Detect which cell encompasses the target text, then output its (x, y) center coordinate. 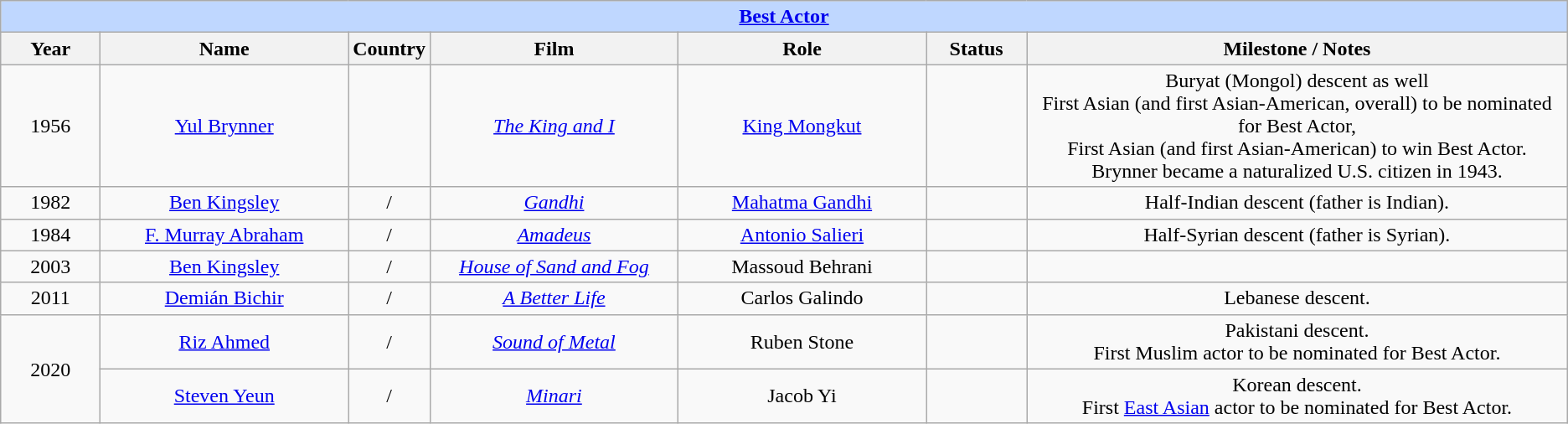
Antonio Salieri (802, 235)
Gandhi (554, 203)
Steven Yeun (224, 396)
Demián Bichir (224, 298)
Carlos Galindo (802, 298)
The King and I (554, 126)
Film (554, 49)
Amadeus (554, 235)
Pakistani descent.First Muslim actor to be nominated for Best Actor. (1297, 342)
Minari (554, 396)
1984 (50, 235)
Half-Indian descent (father is Indian). (1297, 203)
Sound of Metal (554, 342)
House of Sand and Fog (554, 266)
Name (224, 49)
1956 (50, 126)
2003 (50, 266)
Milestone / Notes (1297, 49)
Country (389, 49)
A Better Life (554, 298)
Status (977, 49)
Lebanese descent. (1297, 298)
Ruben Stone (802, 342)
Yul Brynner (224, 126)
Half-Syrian descent (father is Syrian). (1297, 235)
1982 (50, 203)
Massoud Behrani (802, 266)
Role (802, 49)
Korean descent.First East Asian actor to be nominated for Best Actor. (1297, 396)
Mahatma Gandhi (802, 203)
King Mongkut (802, 126)
2011 (50, 298)
F. Murray Abraham (224, 235)
Riz Ahmed (224, 342)
Best Actor (784, 17)
2020 (50, 369)
Jacob Yi (802, 396)
Year (50, 49)
